For the text-containing cell, return its midpoint in [X, Y] coordinate format. 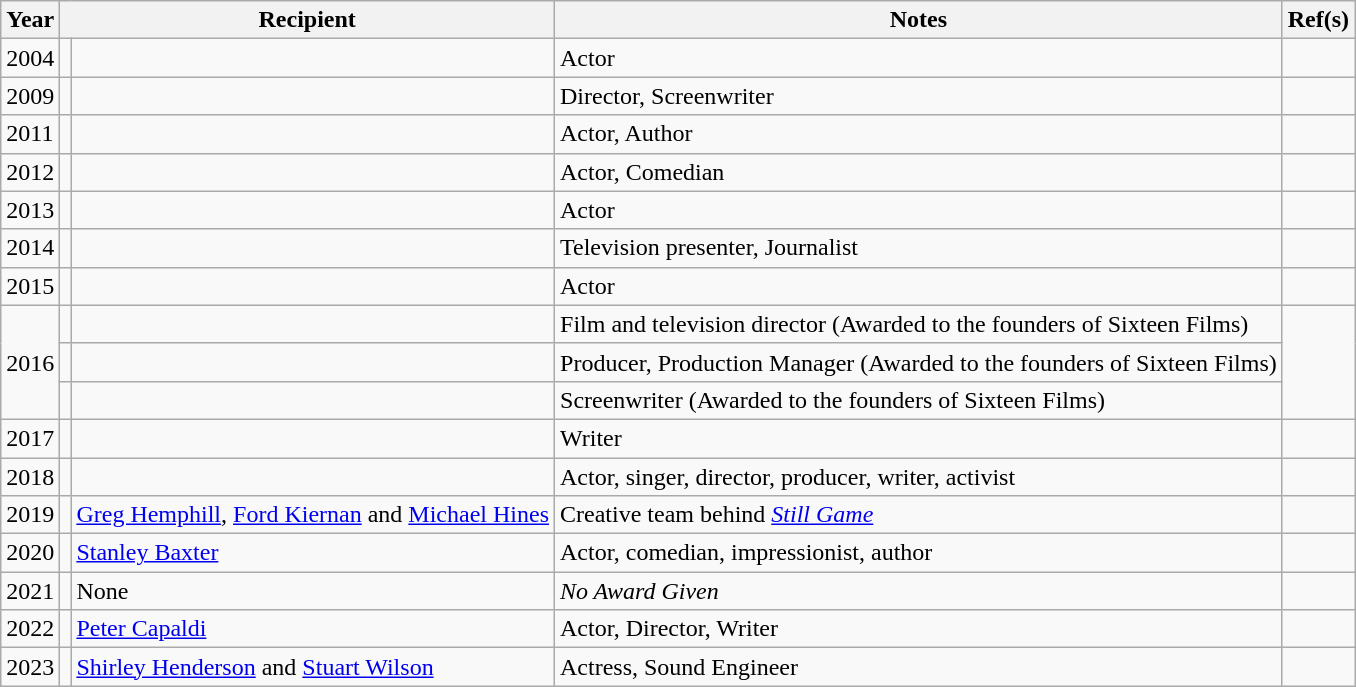
Greg Hemphill, Ford Kiernan and Michael Hines [313, 515]
2013 [30, 210]
2014 [30, 248]
2022 [30, 629]
Actress, Sound Engineer [919, 667]
2017 [30, 438]
Actor, Director, Writer [919, 629]
No Award Given [919, 591]
Screenwriter (Awarded to the founders of Sixteen Films) [919, 400]
Television presenter, Journalist [919, 248]
2015 [30, 286]
Producer, Production Manager (Awarded to the founders of Sixteen Films) [919, 362]
Creative team behind Still Game [919, 515]
Notes [919, 20]
2019 [30, 515]
2021 [30, 591]
Director, Screenwriter [919, 96]
2011 [30, 134]
2023 [30, 667]
Actor, comedian, impressionist, author [919, 553]
Recipient [308, 20]
2016 [30, 362]
2004 [30, 58]
Writer [919, 438]
Peter Capaldi [313, 629]
Actor, singer, director, producer, writer, activist [919, 477]
Stanley Baxter [313, 553]
2009 [30, 96]
2012 [30, 172]
2020 [30, 553]
Film and television director (Awarded to the founders of Sixteen Films) [919, 324]
Actor, Comedian [919, 172]
Ref(s) [1318, 20]
None [313, 591]
2018 [30, 477]
Actor, Author [919, 134]
Shirley Henderson and Stuart Wilson [313, 667]
Year [30, 20]
